Capture the cell that displays the provided text and extract its [X, Y] central coordinate. 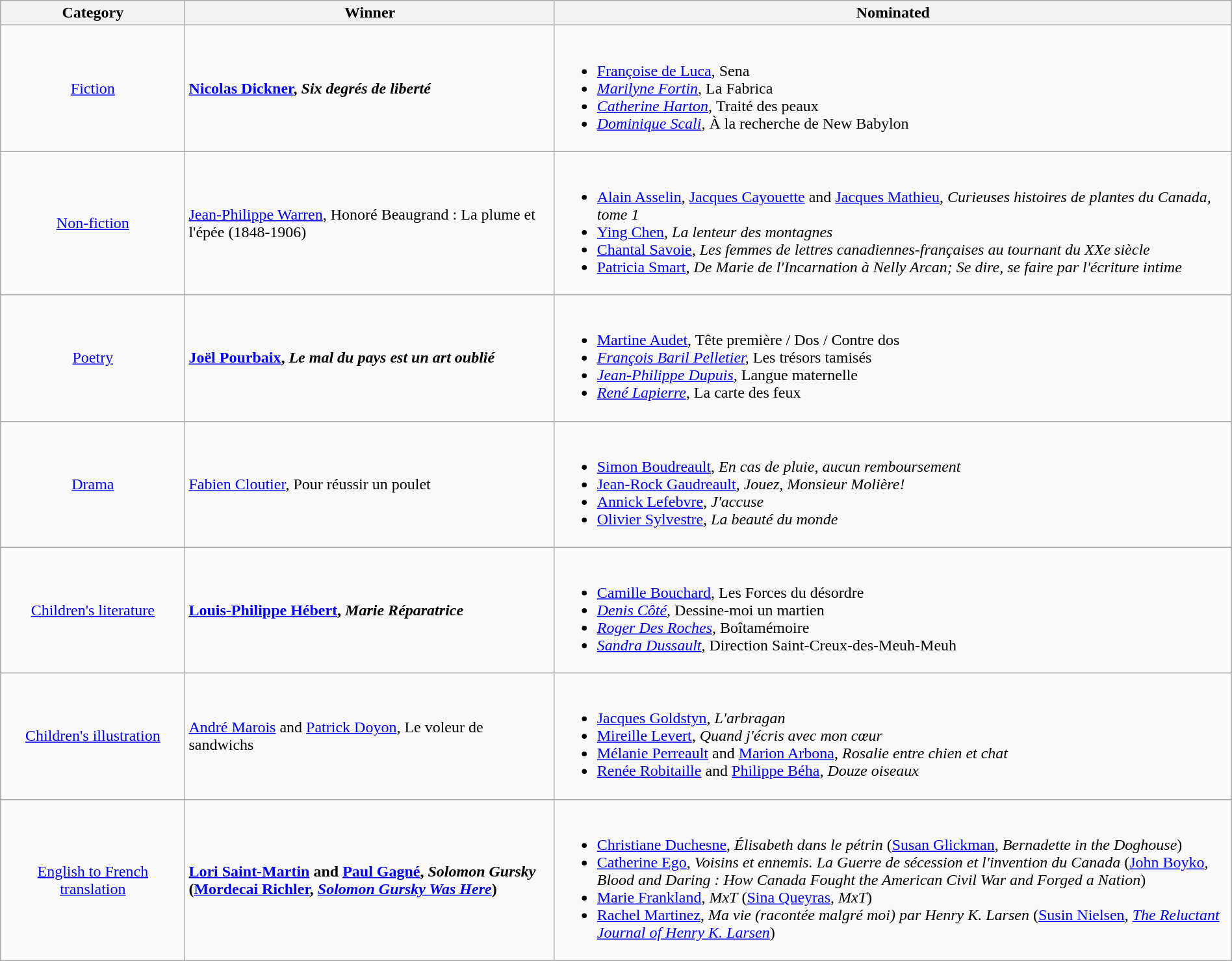
Category [93, 13]
English to French translation [93, 880]
Joël Pourbaix, Le mal du pays est un art oublié [370, 358]
Fiction [93, 88]
Françoise de Luca, SenaMarilyne Fortin, La FabricaCatherine Harton, Traité des peauxDominique Scali, À la recherche de New Babylon [893, 88]
Fabien Cloutier, Pour réussir un poulet [370, 484]
Children's literature [93, 610]
Nominated [893, 13]
Louis-Philippe Hébert, Marie Réparatrice [370, 610]
Non-fiction [93, 224]
Drama [93, 484]
Winner [370, 13]
Poetry [93, 358]
André Marois and Patrick Doyon, Le voleur de sandwichs [370, 736]
Children's illustration [93, 736]
Nicolas Dickner, Six degrés de liberté [370, 88]
Jean-Philippe Warren, Honoré Beaugrand : La plume et l'épée (1848-1906) [370, 224]
Lori Saint-Martin and Paul Gagné, Solomon Gursky (Mordecai Richler, Solomon Gursky Was Here) [370, 880]
